Capture the cell that displays the provided text and extract its (X, Y) central coordinate. 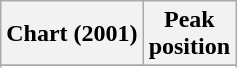
Peakposition (189, 34)
Chart (2001) (72, 34)
